Return (x, y) of the center of cell containing provided text 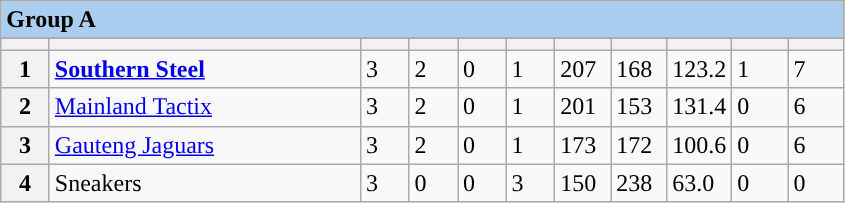
201 (583, 107)
Group A (422, 20)
100.6 (700, 145)
123.2 (700, 69)
207 (583, 69)
150 (583, 183)
Sneakers (204, 183)
172 (639, 145)
63.0 (700, 183)
Gauteng Jaguars (204, 145)
Mainland Tactix (204, 107)
4 (26, 183)
238 (639, 183)
153 (639, 107)
168 (639, 69)
7 (816, 69)
173 (583, 145)
131.4 (700, 107)
Southern Steel (204, 69)
